Identify which cell holds the provided text, then report its [x, y] central coordinate. 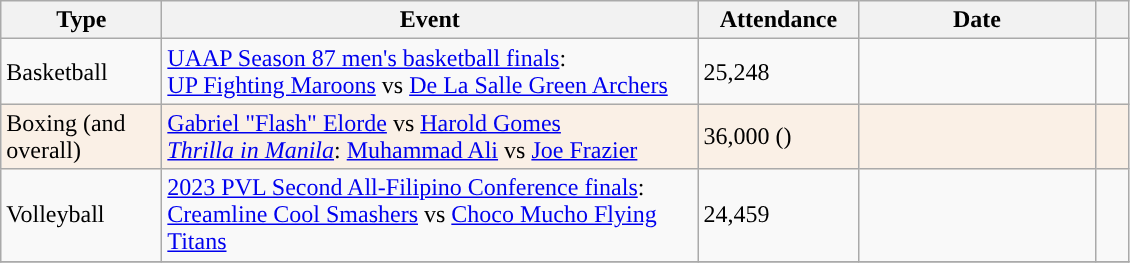
Attendance [778, 20]
Boxing (and overall) [82, 136]
Date [977, 20]
Volleyball [82, 215]
25,248 [778, 72]
Gabriel "Flash" Elorde vs Harold Gomes Thrilla in Manila: Muhammad Ali vs Joe Frazier [430, 136]
Type [82, 20]
36,000 () [778, 136]
Basketball [82, 72]
UAAP Season 87 men's basketball finals:UP Fighting Maroons vs De La Salle Green Archers [430, 72]
2023 PVL Second All-Filipino Conference finals:Creamline Cool Smashers vs Choco Mucho Flying Titans [430, 215]
24,459 [778, 215]
Event [430, 20]
